Search for the cell housing the specified text and yield its [X, Y] center coordinate. 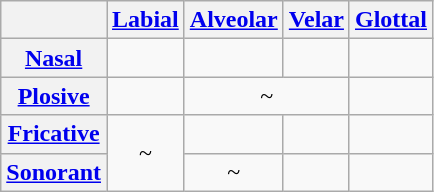
Alveolar [234, 20]
Labial [145, 20]
Fricative [54, 134]
Velar [316, 20]
Nasal [54, 58]
Plosive [54, 96]
Sonorant [54, 172]
Glottal [390, 20]
